Pinpoint the cell where the given text exists, returning its [x, y] midpoint coordinate. 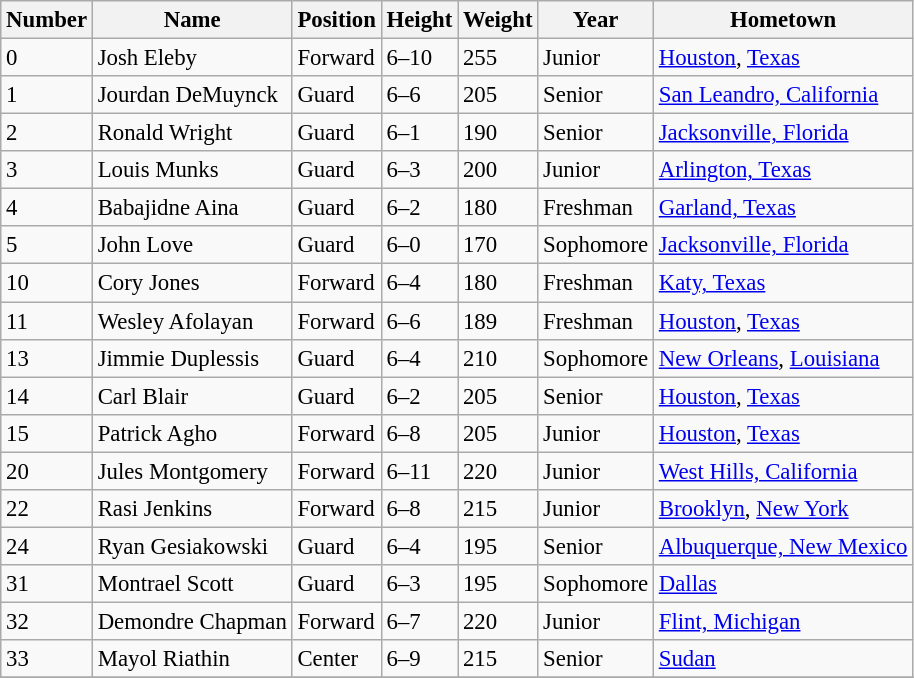
5 [47, 245]
14 [47, 396]
John Love [192, 245]
Jules Montgomery [192, 471]
West Hills, California [782, 471]
Arlington, Texas [782, 170]
33 [47, 659]
6–0 [419, 245]
3 [47, 170]
Number [47, 20]
Garland, Texas [782, 208]
Josh Eleby [192, 58]
6–10 [419, 58]
190 [498, 133]
Albuquerque, New Mexico [782, 546]
Louis Munks [192, 170]
4 [47, 208]
Center [336, 659]
Jimmie Duplessis [192, 358]
32 [47, 621]
Katy, Texas [782, 283]
189 [498, 321]
New Orleans, Louisiana [782, 358]
Jourdan DeMuynck [192, 95]
2 [47, 133]
Demondre Chapman [192, 621]
Flint, Michigan [782, 621]
20 [47, 471]
Position [336, 20]
Wesley Afolayan [192, 321]
10 [47, 283]
Ronald Wright [192, 133]
0 [47, 58]
200 [498, 170]
15 [47, 433]
22 [47, 509]
210 [498, 358]
6–11 [419, 471]
Brooklyn, New York [782, 509]
Ryan Gesiakowski [192, 546]
24 [47, 546]
Carl Blair [192, 396]
6–9 [419, 659]
Weight [498, 20]
31 [47, 584]
6–1 [419, 133]
11 [47, 321]
Dallas [782, 584]
Name [192, 20]
Patrick Agho [192, 433]
170 [498, 245]
San Leandro, California [782, 95]
Montrael Scott [192, 584]
Cory Jones [192, 283]
Height [419, 20]
Year [596, 20]
1 [47, 95]
255 [498, 58]
Hometown [782, 20]
Mayol Riathin [192, 659]
13 [47, 358]
6–7 [419, 621]
Sudan [782, 659]
Babajidne Aina [192, 208]
Rasi Jenkins [192, 509]
